Determine the (x, y) coordinate at the center of the cell enclosing the given text.  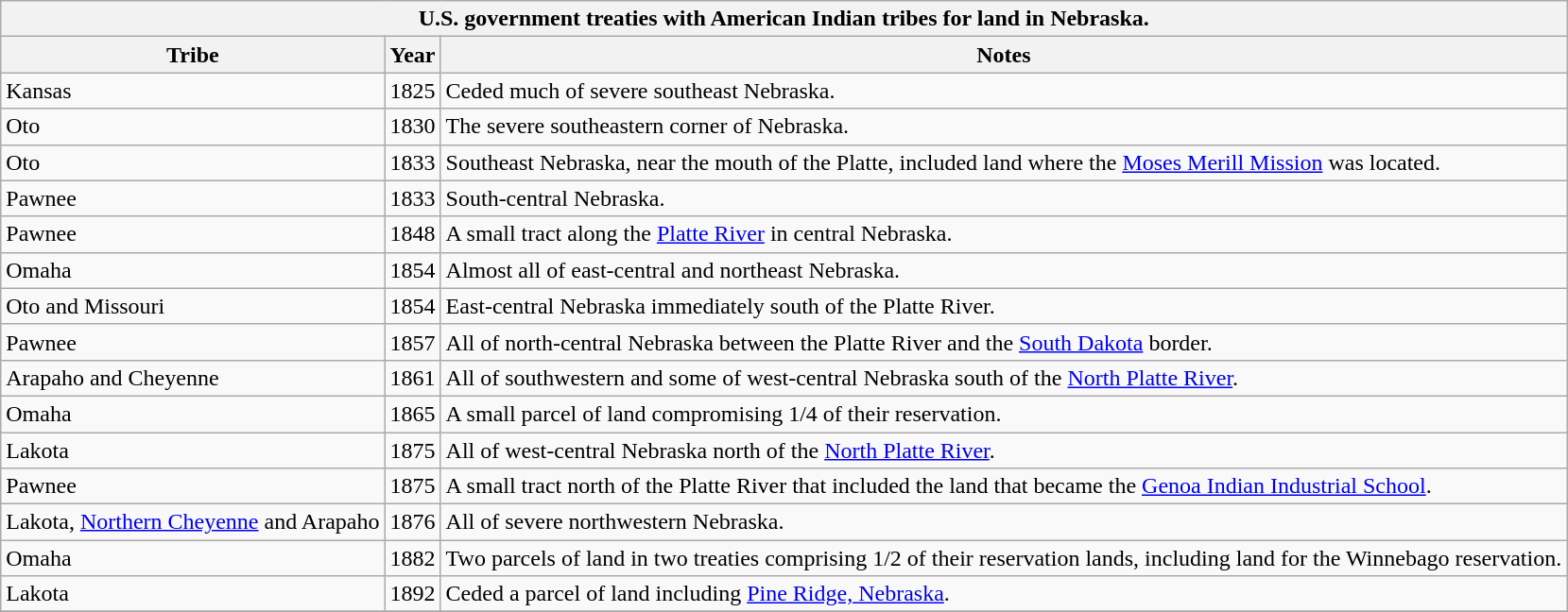
All of north-central Nebraska between the Platte River and the South Dakota border. (1004, 342)
1830 (412, 127)
Notes (1004, 55)
1892 (412, 594)
Southeast Nebraska, near the mouth of the Platte, included land where the Moses Merill Mission was located. (1004, 162)
Almost all of east-central and northeast Nebraska. (1004, 270)
U.S. government treaties with American Indian tribes for land in Nebraska. (784, 19)
East-central Nebraska immediately south of the Platte River. (1004, 306)
1857 (412, 342)
Ceded much of severe southeast Nebraska. (1004, 91)
Year (412, 55)
All of west-central Nebraska north of the North Platte River. (1004, 450)
A small tract along the Platte River in central Nebraska. (1004, 234)
Kansas (193, 91)
All of severe northwestern Nebraska. (1004, 522)
A small parcel of land compromising 1/4 of their reservation. (1004, 414)
Oto and Missouri (193, 306)
Two parcels of land in two treaties comprising 1/2 of their reservation lands, including land for the Winnebago reservation. (1004, 558)
The severe southeastern corner of Nebraska. (1004, 127)
All of southwestern and some of west-central Nebraska south of the North Platte River. (1004, 378)
Lakota, Northern Cheyenne and Arapaho (193, 522)
1848 (412, 234)
1876 (412, 522)
1865 (412, 414)
A small tract north of the Platte River that included the land that became the Genoa Indian Industrial School. (1004, 486)
Arapaho and Cheyenne (193, 378)
1825 (412, 91)
1882 (412, 558)
Ceded a parcel of land including Pine Ridge, Nebraska. (1004, 594)
Tribe (193, 55)
1861 (412, 378)
South-central Nebraska. (1004, 198)
